Identify which cell holds the provided text, then report its [x, y] central coordinate. 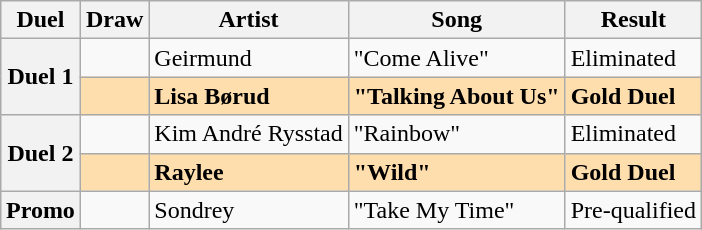
Kim André Rysstad [248, 134]
Song [456, 20]
Lisa Børud [248, 96]
"Come Alive" [456, 58]
Geirmund [248, 58]
"Wild" [456, 172]
Sondrey [248, 210]
"Take My Time" [456, 210]
Draw [114, 20]
Raylee [248, 172]
"Talking About Us" [456, 96]
Duel 1 [40, 77]
Artist [248, 20]
Result [633, 20]
Promo [40, 210]
"Rainbow" [456, 134]
Duel 2 [40, 153]
Duel [40, 20]
Pre-qualified [633, 210]
